Provide the [X, Y] coordinate of the cell's center where the given text is located.  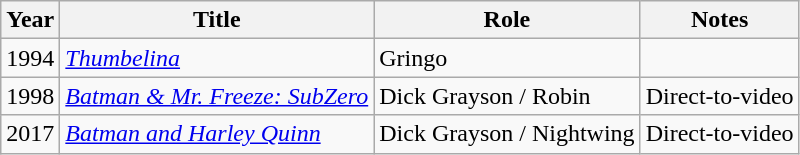
2017 [30, 134]
Year [30, 20]
1998 [30, 96]
Role [507, 20]
Title [217, 20]
Thumbelina [217, 58]
Dick Grayson / Nightwing [507, 134]
Gringo [507, 58]
Batman and Harley Quinn [217, 134]
Dick Grayson / Robin [507, 96]
1994 [30, 58]
Batman & Mr. Freeze: SubZero [217, 96]
Notes [720, 20]
